Determine the (x, y) coordinate at the center of the cell enclosing the given text.  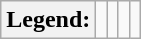
Legend: (48, 20)
